Capture the cell that displays the provided text and extract its (x, y) central coordinate. 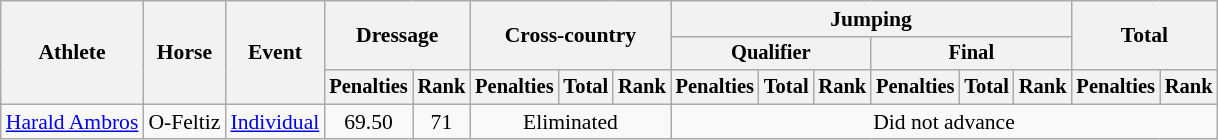
Final (971, 54)
Harald Ambros (72, 122)
Individual (274, 122)
Jumping (872, 19)
Athlete (72, 52)
Cross-country (570, 36)
Did not advance (944, 122)
Qualifier (771, 54)
71 (442, 122)
Event (274, 52)
Eliminated (570, 122)
O-Feltiz (184, 122)
Horse (184, 52)
69.50 (368, 122)
Dressage (397, 36)
